Provide the (x, y) coordinate of the cell's center where the given text is located.  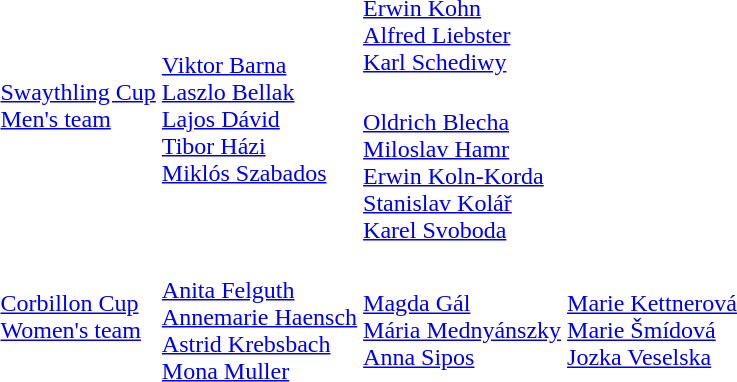
Oldrich BlechaMiloslav HamrErwin Koln-KordaStanislav KolářKarel Svoboda (462, 162)
